Return the (X, Y) coordinate for the center point of the cell that contains the specified text.  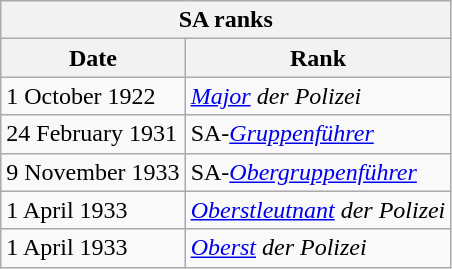
Oberstleutnant der Polizei (318, 210)
1 October 1922 (93, 96)
Oberst der Polizei (318, 248)
Rank (318, 58)
24 February 1931 (93, 134)
Date (93, 58)
SA-Gruppenführer (318, 134)
Major der Polizei (318, 96)
9 November 1933 (93, 172)
SA ranks (226, 20)
SA-Obergruppenführer (318, 172)
